Detect which cell encompasses the target text, then output its [X, Y] center coordinate. 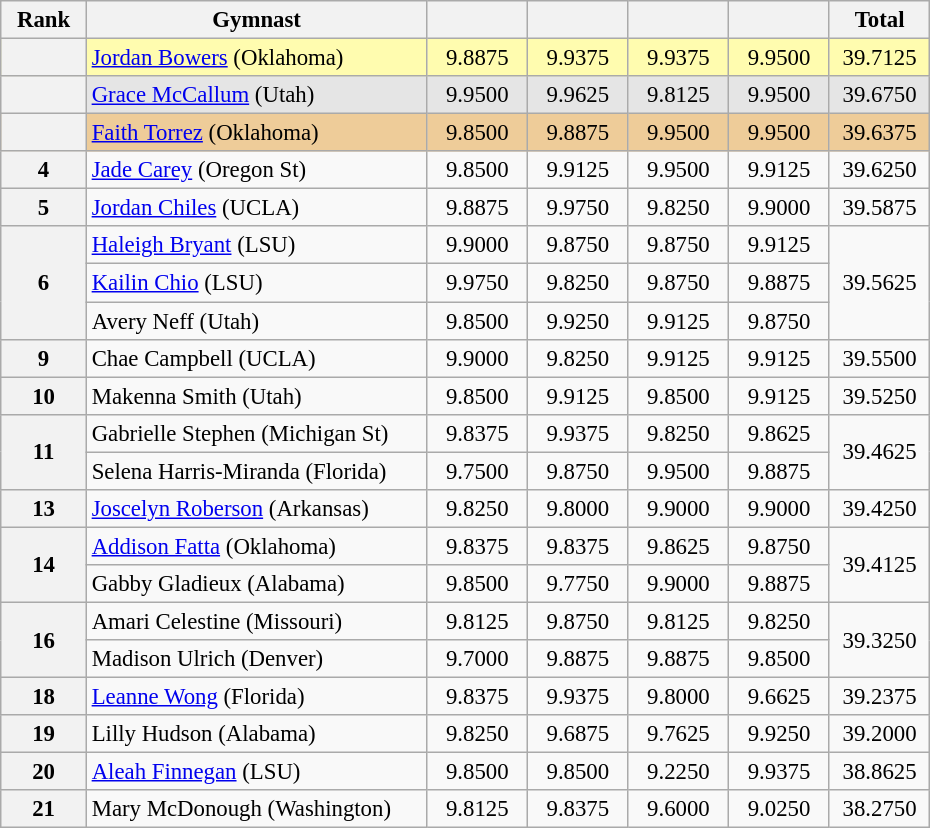
Haleigh Bryant (LSU) [256, 245]
Leanne Wong (Florida) [256, 697]
9.2250 [678, 772]
21 [44, 809]
Madison Ulrich (Denver) [256, 659]
Rank [44, 20]
Addison Fatta (Oklahoma) [256, 546]
20 [44, 772]
39.3250 [880, 640]
9.6625 [780, 697]
Makenna Smith (Utah) [256, 396]
14 [44, 564]
39.5500 [880, 358]
39.2000 [880, 734]
39.6375 [880, 133]
9 [44, 358]
39.2375 [880, 697]
9.6000 [678, 809]
Gabby Gladieux (Alabama) [256, 584]
6 [44, 282]
13 [44, 509]
18 [44, 697]
Mary McDonough (Washington) [256, 809]
39.6250 [880, 170]
39.5625 [880, 282]
Gymnast [256, 20]
Amari Celestine (Missouri) [256, 621]
Joscelyn Roberson (Arkansas) [256, 509]
19 [44, 734]
9.0250 [780, 809]
9.7750 [578, 584]
39.4250 [880, 509]
9.9625 [578, 95]
Lilly Hudson (Alabama) [256, 734]
38.8625 [880, 772]
4 [44, 170]
39.4625 [880, 452]
Jordan Bowers (Oklahoma) [256, 58]
9.6875 [578, 734]
9.7500 [478, 471]
Avery Neff (Utah) [256, 321]
Gabrielle Stephen (Michigan St) [256, 433]
Total [880, 20]
Faith Torrez (Oklahoma) [256, 133]
Chae Campbell (UCLA) [256, 358]
39.5875 [880, 208]
Kailin Chio (LSU) [256, 283]
16 [44, 640]
Selena Harris-Miranda (Florida) [256, 471]
Aleah Finnegan (LSU) [256, 772]
38.2750 [880, 809]
Jordan Chiles (UCLA) [256, 208]
5 [44, 208]
11 [44, 452]
Grace McCallum (Utah) [256, 95]
39.7125 [880, 58]
10 [44, 396]
39.4125 [880, 564]
9.7625 [678, 734]
39.6750 [880, 95]
39.5250 [880, 396]
9.7000 [478, 659]
Jade Carey (Oregon St) [256, 170]
